Find where the given text appears and provide that cell's center as (X, Y) coordinate. 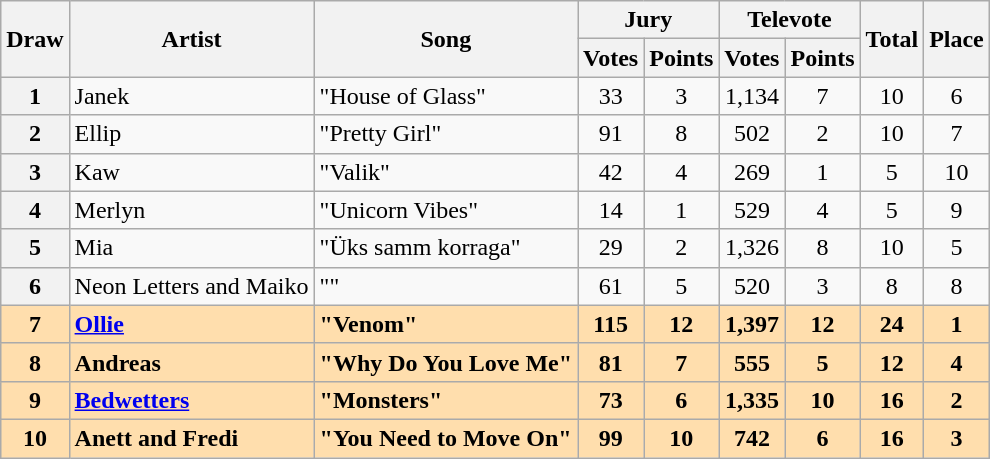
Janek (192, 96)
Ellip (192, 134)
742 (752, 438)
"Monsters" (446, 400)
Neon Letters and Maiko (192, 286)
"House of Glass" (446, 96)
Total (892, 39)
"You Need to Move On" (446, 438)
Mia (192, 248)
1,326 (752, 248)
Bedwetters (192, 400)
520 (752, 286)
Artist (192, 39)
529 (752, 210)
1,134 (752, 96)
29 (611, 248)
Andreas (192, 362)
99 (611, 438)
24 (892, 324)
"Pretty Girl" (446, 134)
Merlyn (192, 210)
73 (611, 400)
Televote (790, 20)
1,397 (752, 324)
Place (957, 39)
Song (446, 39)
1,335 (752, 400)
Anett and Fredi (192, 438)
33 (611, 96)
502 (752, 134)
"Unicorn Vibes" (446, 210)
Kaw (192, 172)
"Valik" (446, 172)
61 (611, 286)
Jury (648, 20)
Draw (35, 39)
42 (611, 172)
"" (446, 286)
555 (752, 362)
91 (611, 134)
"Venom" (446, 324)
14 (611, 210)
115 (611, 324)
269 (752, 172)
"Why Do You Love Me" (446, 362)
"Üks samm korraga" (446, 248)
Ollie (192, 324)
81 (611, 362)
